Pinpoint the cell where the given text exists, returning its [X, Y] midpoint coordinate. 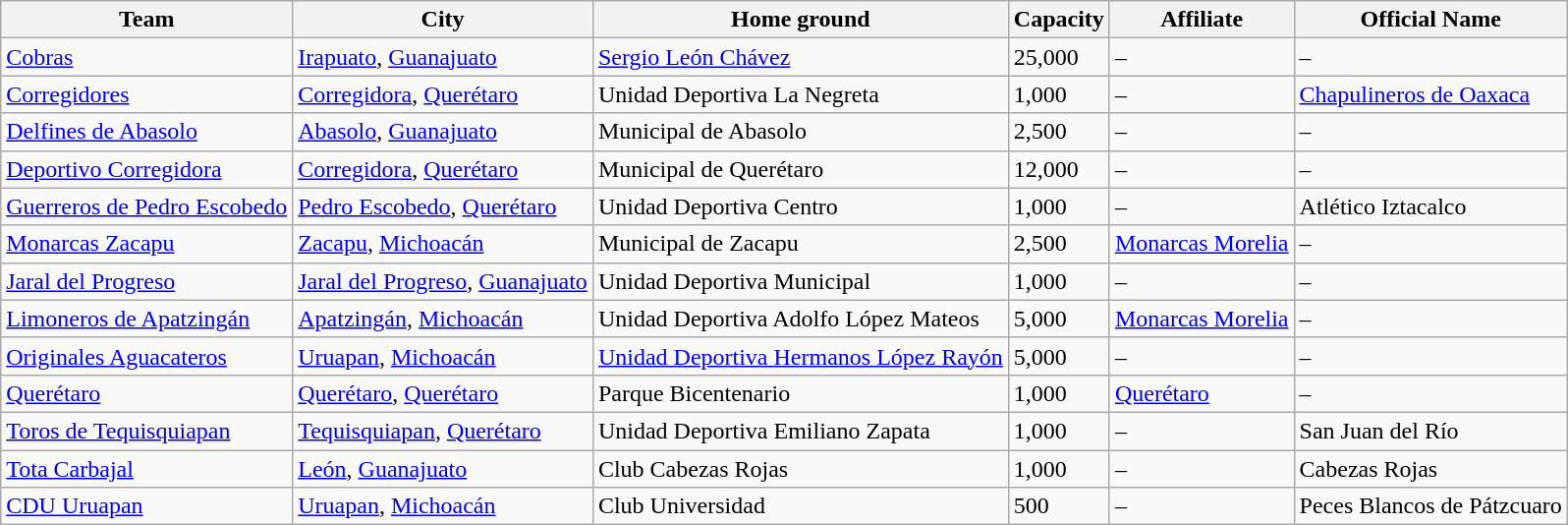
Cabezas Rojas [1430, 469]
Originales Aguacateros [147, 356]
Unidad Deportiva Centro [800, 206]
25,000 [1059, 57]
Atlético Iztacalco [1430, 206]
Toros de Tequisquiapan [147, 431]
Municipal de Abasolo [800, 132]
Jaral del Progreso [147, 281]
City [443, 20]
Monarcas Zacapu [147, 244]
Tequisquiapan, Querétaro [443, 431]
12,000 [1059, 169]
Affiliate [1202, 20]
Irapuato, Guanajuato [443, 57]
Unidad Deportiva Municipal [800, 281]
Club Cabezas Rojas [800, 469]
Chapulineros de Oaxaca [1430, 94]
Municipal de Querétaro [800, 169]
CDU Uruapan [147, 506]
Limoneros de Apatzingán [147, 319]
500 [1059, 506]
Peces Blancos de Pátzcuaro [1430, 506]
Pedro Escobedo, Querétaro [443, 206]
Corregidores [147, 94]
Guerreros de Pedro Escobedo [147, 206]
Home ground [800, 20]
Jaral del Progreso, Guanajuato [443, 281]
Unidad Deportiva Hermanos López Rayón [800, 356]
Parque Bicentenario [800, 393]
Delfines de Abasolo [147, 132]
Cobras [147, 57]
León, Guanajuato [443, 469]
Unidad Deportiva La Negreta [800, 94]
Abasolo, Guanajuato [443, 132]
San Juan del Río [1430, 431]
Municipal de Zacapu [800, 244]
Team [147, 20]
Capacity [1059, 20]
Sergio León Chávez [800, 57]
Unidad Deportiva Adolfo López Mateos [800, 319]
Zacapu, Michoacán [443, 244]
Tota Carbajal [147, 469]
Club Universidad [800, 506]
Official Name [1430, 20]
Apatzingán, Michoacán [443, 319]
Unidad Deportiva Emiliano Zapata [800, 431]
Deportivo Corregidora [147, 169]
Querétaro, Querétaro [443, 393]
